Provide the [X, Y] coordinate of the cell's center where the given text is located.  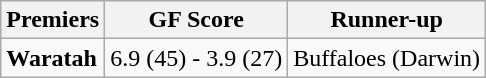
6.9 (45) - 3.9 (27) [196, 58]
Waratah [53, 58]
Buffaloes (Darwin) [387, 58]
GF Score [196, 20]
Premiers [53, 20]
Runner-up [387, 20]
